Determine the (X, Y) coordinate at the center of the cell enclosing the given text.  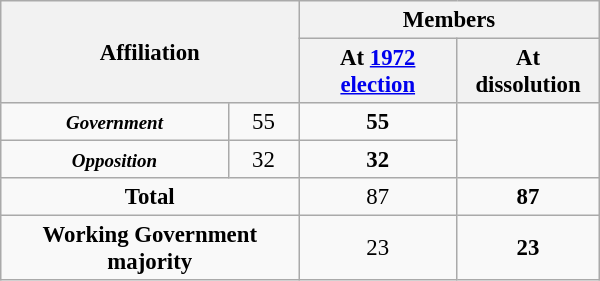
At 1972 election (378, 72)
Total (150, 197)
Affiliation (150, 52)
Members (450, 20)
At dissolution (528, 72)
Opposition (114, 160)
Government (114, 122)
Working Government majority (150, 248)
